Output the [X, Y] coordinate of the center of the cell containing the given text.  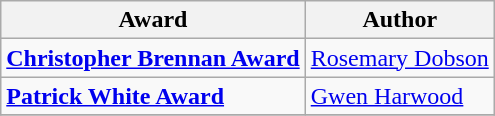
Christopher Brennan Award [153, 58]
Author [400, 20]
Award [153, 20]
Patrick White Award [153, 96]
Gwen Harwood [400, 96]
Rosemary Dobson [400, 58]
